Detect which cell encompasses the target text, then output its [x, y] center coordinate. 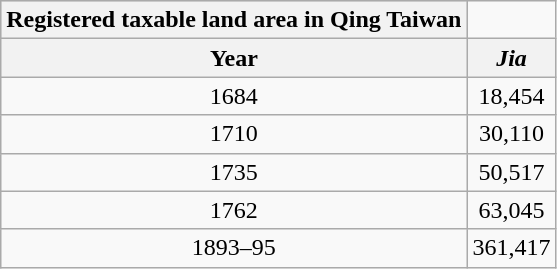
1893–95 [234, 248]
Jia [512, 58]
30,110 [512, 134]
50,517 [512, 172]
1710 [234, 134]
1684 [234, 96]
Year [234, 58]
361,417 [512, 248]
18,454 [512, 96]
63,045 [512, 210]
1762 [234, 210]
1735 [234, 172]
Registered taxable land area in Qing Taiwan [234, 20]
